For the text-containing cell, return its midpoint in [X, Y] coordinate format. 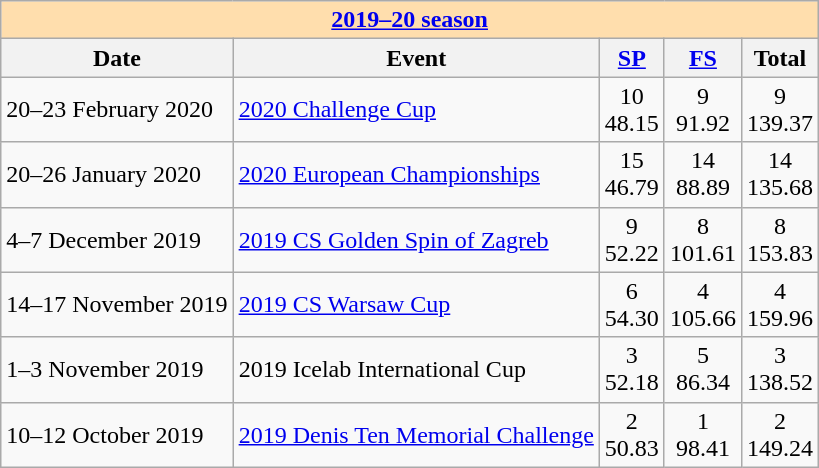
9 139.37 [780, 110]
4 159.96 [780, 304]
9 52.22 [632, 240]
20–26 January 2020 [117, 174]
Date [117, 58]
14 88.89 [702, 174]
14–17 November 2019 [117, 304]
10–12 October 2019 [117, 434]
2020 European Championships [416, 174]
9 91.92 [702, 110]
2020 Challenge Cup [416, 110]
3 138.52 [780, 370]
2019 Denis Ten Memorial Challenge [416, 434]
Event [416, 58]
2019 CS Golden Spin of Zagreb [416, 240]
14 135.68 [780, 174]
8 153.83 [780, 240]
15 46.79 [632, 174]
20–23 February 2020 [117, 110]
2 149.24 [780, 434]
FS [702, 58]
5 86.34 [702, 370]
2019 Icelab International Cup [416, 370]
6 54.30 [632, 304]
1 98.41 [702, 434]
1–3 November 2019 [117, 370]
SP [632, 58]
2019 CS Warsaw Cup [416, 304]
8 101.61 [702, 240]
3 52.18 [632, 370]
10 48.15 [632, 110]
4–7 December 2019 [117, 240]
2019–20 season [410, 20]
4 105.66 [702, 304]
Total [780, 58]
2 50.83 [632, 434]
